Search for the cell housing the specified text and yield its (x, y) center coordinate. 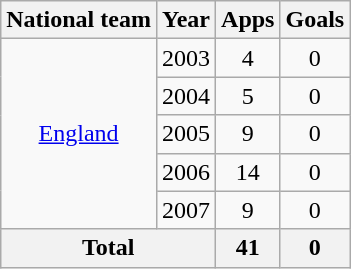
England (79, 134)
2005 (186, 134)
4 (248, 58)
Year (186, 20)
Apps (248, 20)
National team (79, 20)
14 (248, 172)
Total (108, 248)
2006 (186, 172)
2007 (186, 210)
2004 (186, 96)
Goals (315, 20)
2003 (186, 58)
5 (248, 96)
41 (248, 248)
